Find where the given text appears and provide that cell's center as (x, y) coordinate. 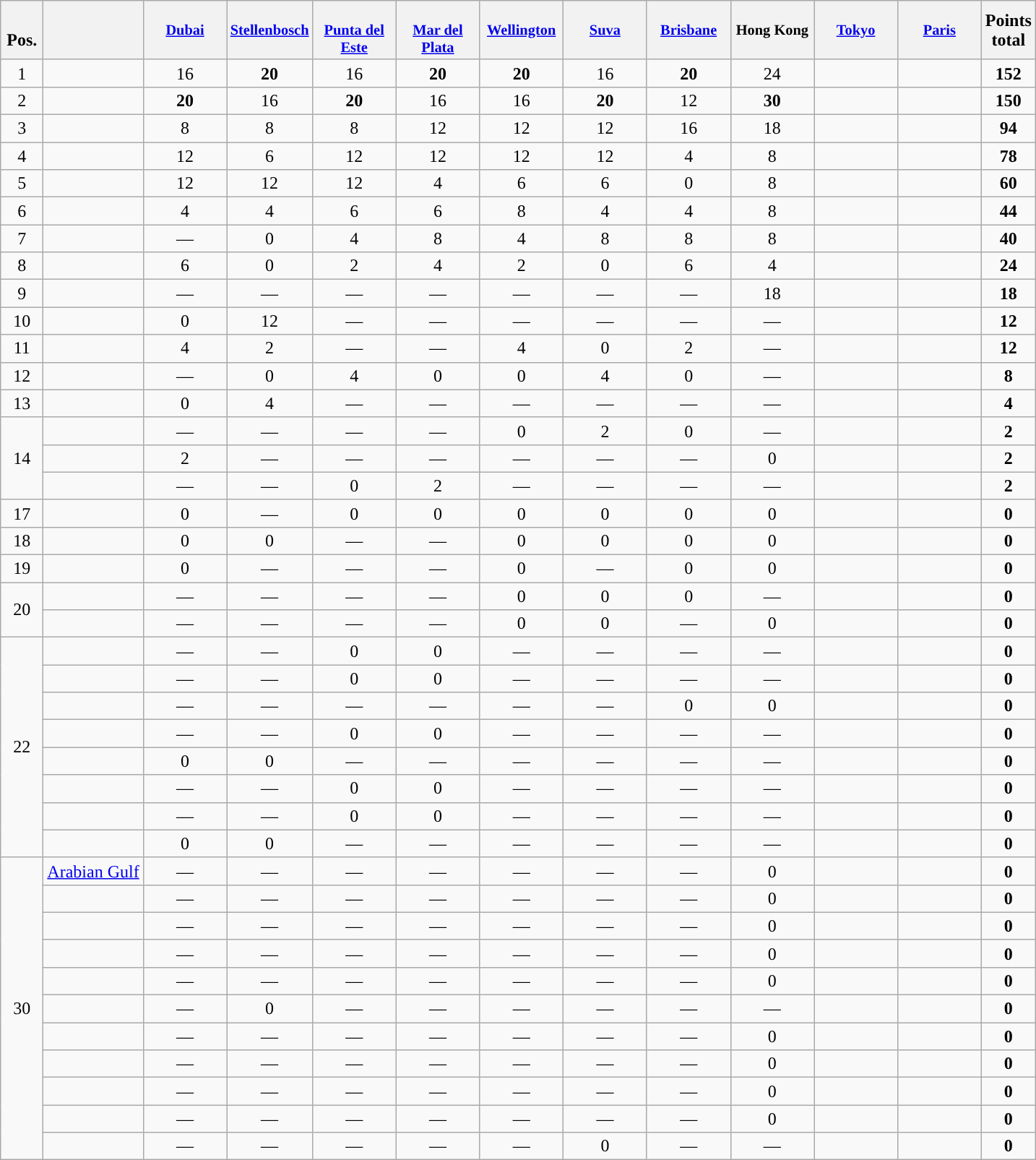
13 (22, 403)
22 (22, 747)
Suva (605, 30)
1 (22, 73)
11 (22, 348)
17 (22, 513)
94 (1009, 129)
Arabian Gulf (93, 871)
Tokyo (856, 30)
44 (1009, 211)
Paris (939, 30)
7 (22, 239)
152 (1009, 73)
Mar del Plata (438, 30)
3 (22, 129)
Punta del Este (354, 30)
Stellenbosch (269, 30)
Pos. (22, 30)
150 (1009, 100)
78 (1009, 156)
Wellington (522, 30)
14 (22, 458)
Pointstotal (1009, 30)
19 (22, 569)
60 (1009, 184)
40 (1009, 239)
5 (22, 184)
9 (22, 293)
Brisbane (688, 30)
10 (22, 321)
Dubai (185, 30)
Hong Kong (772, 30)
